Return the (x, y) coordinate for the center point of the cell that contains the specified text.  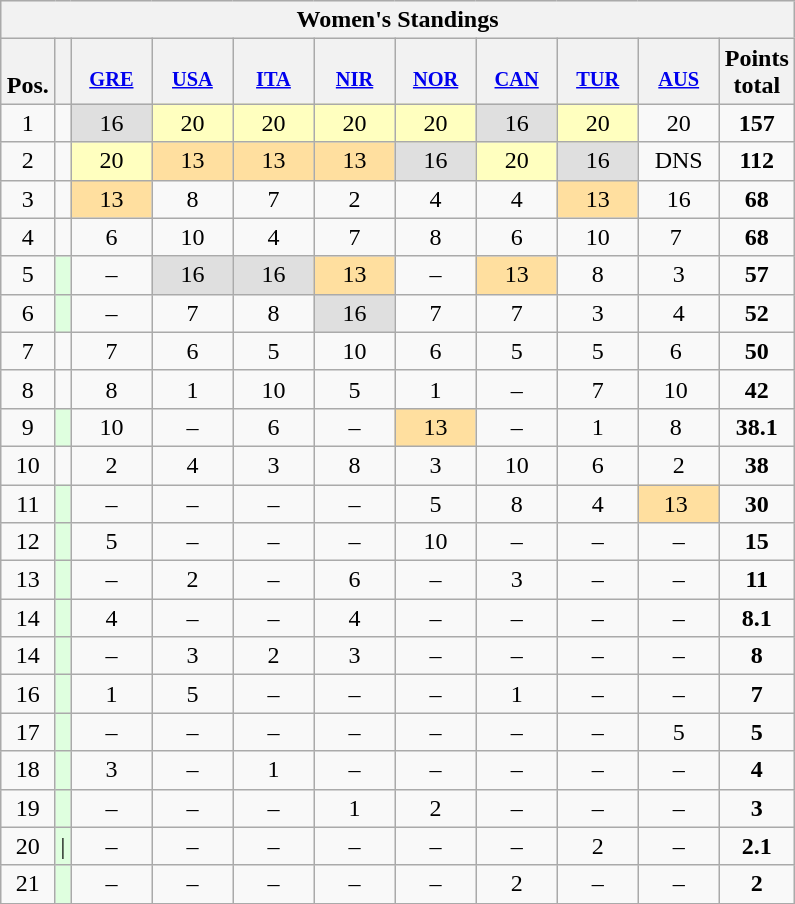
21 (28, 884)
ITA (274, 72)
42 (756, 389)
TUR (598, 72)
57 (756, 275)
12 (28, 542)
18 (28, 770)
50 (756, 351)
| (63, 846)
CAN (516, 72)
NOR (436, 72)
8.1 (756, 618)
GRE (112, 72)
38.1 (756, 427)
USA (192, 72)
52 (756, 313)
112 (756, 161)
30 (756, 503)
19 (28, 808)
15 (756, 542)
NIR (354, 72)
2.1 (756, 846)
157 (756, 123)
AUS (678, 72)
Women's Standings (398, 20)
DNS (678, 161)
Pos. (28, 72)
17 (28, 732)
38 (756, 465)
9 (28, 427)
Pointstotal (756, 72)
